Detect which cell encompasses the target text, then output its [x, y] center coordinate. 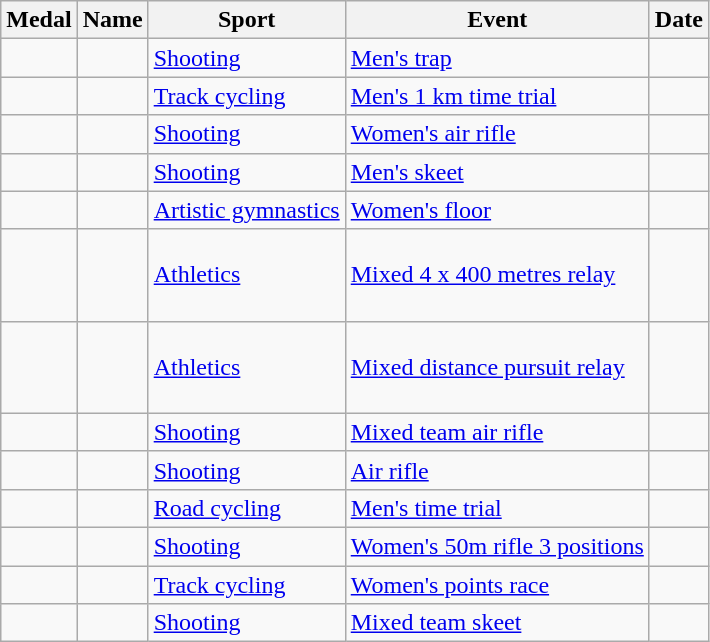
Air rifle [497, 470]
Mixed 4 x 400 metres relay [497, 275]
Artistic gymnastics [246, 210]
Road cycling [246, 508]
Mixed team skeet [497, 623]
Women's floor [497, 210]
Event [497, 20]
Mixed distance pursuit relay [497, 367]
Men's skeet [497, 172]
Date [678, 20]
Mixed team air rifle [497, 432]
Women's air rifle [497, 134]
Sport [246, 20]
Name [112, 20]
Men's 1 km time trial [497, 96]
Men's trap [497, 58]
Women's 50m rifle 3 positions [497, 546]
Women's points race [497, 585]
Medal [39, 20]
Men's time trial [497, 508]
